Find where the given text appears and provide that cell's center as (X, Y) coordinate. 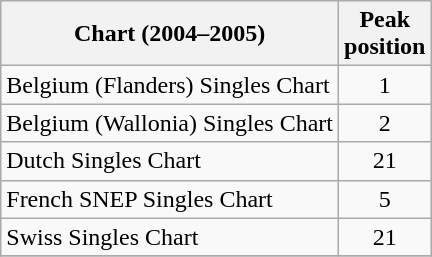
Belgium (Flanders) Singles Chart (170, 85)
Chart (2004–2005) (170, 34)
Dutch Singles Chart (170, 161)
French SNEP Singles Chart (170, 199)
2 (385, 123)
1 (385, 85)
5 (385, 199)
Peakposition (385, 34)
Swiss Singles Chart (170, 237)
Belgium (Wallonia) Singles Chart (170, 123)
